Provide the [x, y] coordinate of the cell's center where the given text is located.  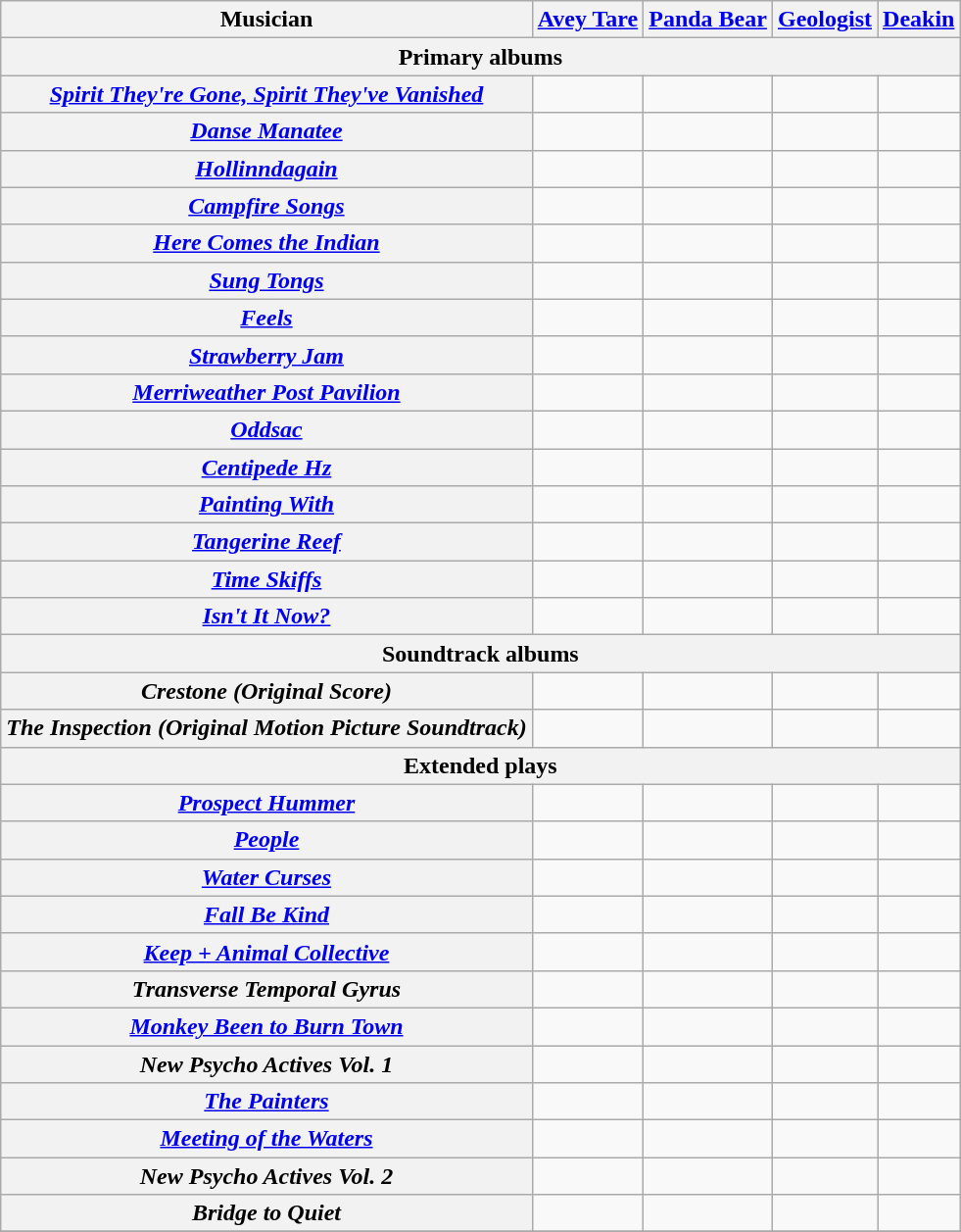
Prospect Hummer [266, 803]
Hollinndagain [266, 169]
Feels [266, 318]
Campfire Songs [266, 206]
Water Curses [266, 877]
Panda Bear [708, 20]
People [266, 840]
New Psycho Actives Vol. 2 [266, 1176]
Soundtrack albums [480, 654]
Musician [266, 20]
Monkey Been to Burn Town [266, 1026]
Bridge to Quiet [266, 1213]
Tangerine Reef [266, 542]
The Painters [266, 1102]
Painting With [266, 505]
Extended plays [480, 765]
Avey Tare [588, 20]
Crestone (Original Score) [266, 691]
Oddsac [266, 429]
Sung Tongs [266, 280]
Isn't It Now? [266, 616]
Centipede Hz [266, 468]
Deakin [919, 20]
Strawberry Jam [266, 355]
Primary albums [480, 57]
Geologist [825, 20]
Meeting of the Waters [266, 1139]
Transverse Temporal Gyrus [266, 989]
Here Comes the Indian [266, 243]
Merriweather Post Pavilion [266, 392]
The Inspection (Original Motion Picture Soundtrack) [266, 728]
Fall Be Kind [266, 914]
New Psycho Actives Vol. 1 [266, 1063]
Time Skiffs [266, 579]
Spirit They're Gone, Spirit They've Vanished [266, 94]
Keep + Animal Collective [266, 952]
Danse Manatee [266, 131]
